Scan for the cell matching the given text and deliver its [X, Y] coordinate at center. 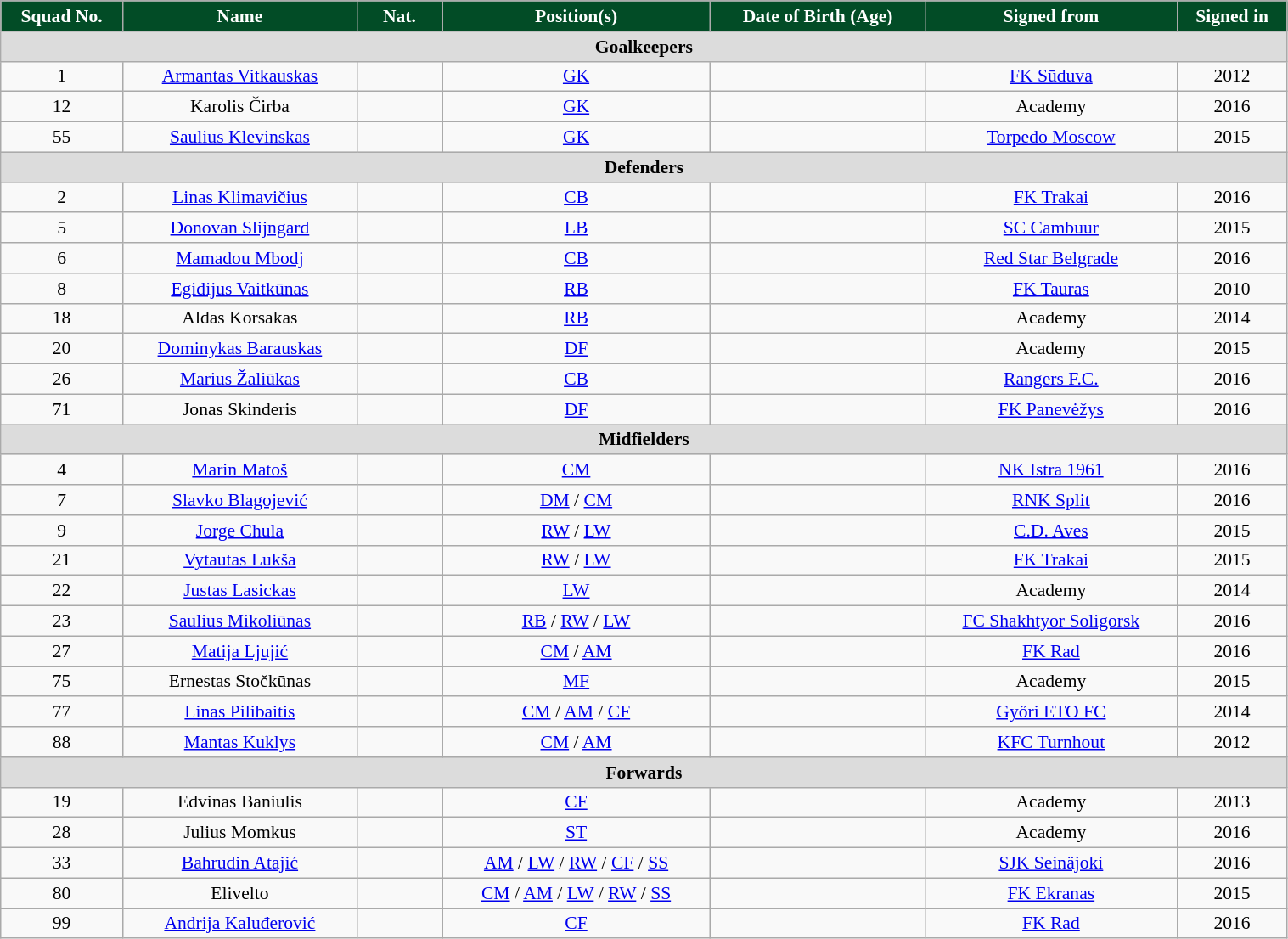
Győri ETO FC [1051, 712]
Red Star Belgrade [1051, 258]
26 [62, 380]
19 [62, 802]
Signed from [1051, 16]
Saulius Mikoliūnas [239, 621]
Ernestas Stočkūnas [239, 682]
Jorge Chula [239, 531]
71 [62, 409]
FK Ekranas [1051, 893]
Egidijus Vaitkūnas [239, 289]
80 [62, 893]
Linas Klimavičius [239, 198]
Midfielders [644, 440]
MF [577, 682]
CM [577, 470]
8 [62, 289]
Matija Ljujić [239, 651]
6 [62, 258]
Nat. [399, 16]
Position(s) [577, 16]
23 [62, 621]
Date of Birth (Age) [818, 16]
1 [62, 76]
AM / LW / RW / CF / SS [577, 863]
Andrija Kaluđerović [239, 924]
77 [62, 712]
NK Istra 1961 [1051, 470]
55 [62, 138]
7 [62, 500]
LW [577, 591]
4 [62, 470]
Name [239, 16]
DM / CM [577, 500]
FC Shakhtyor Soligorsk [1051, 621]
Justas Lasickas [239, 591]
Torpedo Moscow [1051, 138]
FK Panevėžys [1051, 409]
5 [62, 228]
Slavko Blagojević [239, 500]
LB [577, 228]
Linas Pilibaitis [239, 712]
ST [577, 833]
C.D. Aves [1051, 531]
2013 [1232, 802]
22 [62, 591]
Forwards [644, 773]
Marin Matoš [239, 470]
KFC Turnhout [1051, 742]
RNK Split [1051, 500]
Marius Žaliūkas [239, 380]
33 [62, 863]
Dominykas Barauskas [239, 349]
Defenders [644, 167]
Saulius Klevinskas [239, 138]
Donovan Slijngard [239, 228]
CM / AM / LW / RW / SS [577, 893]
21 [62, 560]
99 [62, 924]
75 [62, 682]
9 [62, 531]
18 [62, 318]
12 [62, 107]
Armantas Vitkauskas [239, 76]
SJK Seinäjoki [1051, 863]
Mamadou Mbodj [239, 258]
Julius Momkus [239, 833]
Aldas Korsakas [239, 318]
2 [62, 198]
Mantas Kuklys [239, 742]
88 [62, 742]
Bahrudin Atajić [239, 863]
Signed in [1232, 16]
Squad No. [62, 16]
FK Sūduva [1051, 76]
20 [62, 349]
Vytautas Lukša [239, 560]
2010 [1232, 289]
CM / AM / CF [577, 712]
Karolis Čirba [239, 107]
FK Tauras [1051, 289]
RB / RW / LW [577, 621]
28 [62, 833]
Edvinas Baniulis [239, 802]
SC Cambuur [1051, 228]
Jonas Skinderis [239, 409]
Elivelto [239, 893]
27 [62, 651]
Rangers F.C. [1051, 380]
Goalkeepers [644, 47]
